Return the [X, Y] coordinate for the center point of the cell that contains the specified text.  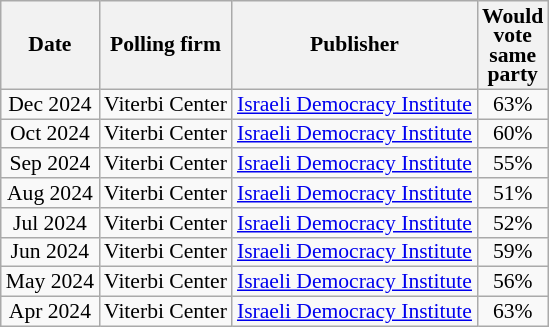
Sep 2024 [50, 164]
Jun 2024 [50, 252]
Publisher [354, 45]
51% [512, 193]
56% [512, 282]
Apr 2024 [50, 312]
Date [50, 45]
Jul 2024 [50, 223]
52% [512, 223]
May 2024 [50, 282]
55% [512, 164]
Polling firm [166, 45]
Wouldvotesameparty [512, 45]
60% [512, 134]
Oct 2024 [50, 134]
Dec 2024 [50, 104]
59% [512, 252]
Aug 2024 [50, 193]
